Locate the cell with the specified text and output its (x, y) center coordinate. 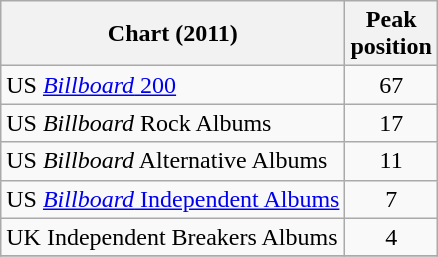
11 (391, 161)
US Billboard Independent Albums (173, 199)
4 (391, 237)
US Billboard Alternative Albums (173, 161)
UK Independent Breakers Albums (173, 237)
67 (391, 85)
Peakposition (391, 34)
17 (391, 123)
US Billboard 200 (173, 85)
Chart (2011) (173, 34)
7 (391, 199)
US Billboard Rock Albums (173, 123)
